Scan for the cell matching the given text and deliver its (x, y) coordinate at center. 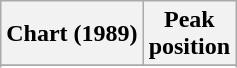
Peakposition (189, 34)
Chart (1989) (72, 34)
